Provide the (x, y) coordinate of the cell's center where the given text is located.  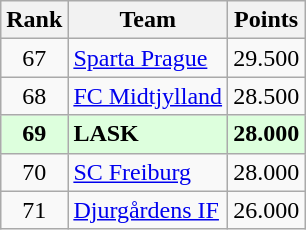
67 (34, 58)
68 (34, 96)
Points (266, 20)
26.000 (266, 210)
FC Midtjylland (148, 96)
LASK (148, 134)
Djurgårdens IF (148, 210)
Sparta Prague (148, 58)
SC Freiburg (148, 172)
70 (34, 172)
71 (34, 210)
69 (34, 134)
29.500 (266, 58)
Team (148, 20)
28.500 (266, 96)
Rank (34, 20)
